Provide the [x, y] coordinate of the cell's center where the given text is located.  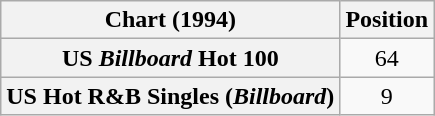
Position [387, 20]
Chart (1994) [170, 20]
9 [387, 96]
US Hot R&B Singles (Billboard) [170, 96]
US Billboard Hot 100 [170, 58]
64 [387, 58]
